Determine the [X, Y] coordinate at the center of the cell enclosing the given text.  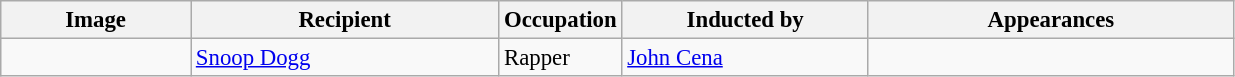
Occupation [560, 20]
Appearances [1050, 20]
Image [96, 20]
Recipient [345, 20]
John Cena [746, 58]
Rapper [560, 58]
Snoop Dogg [345, 58]
Inducted by [746, 20]
